Detect which cell encompasses the target text, then output its (X, Y) center coordinate. 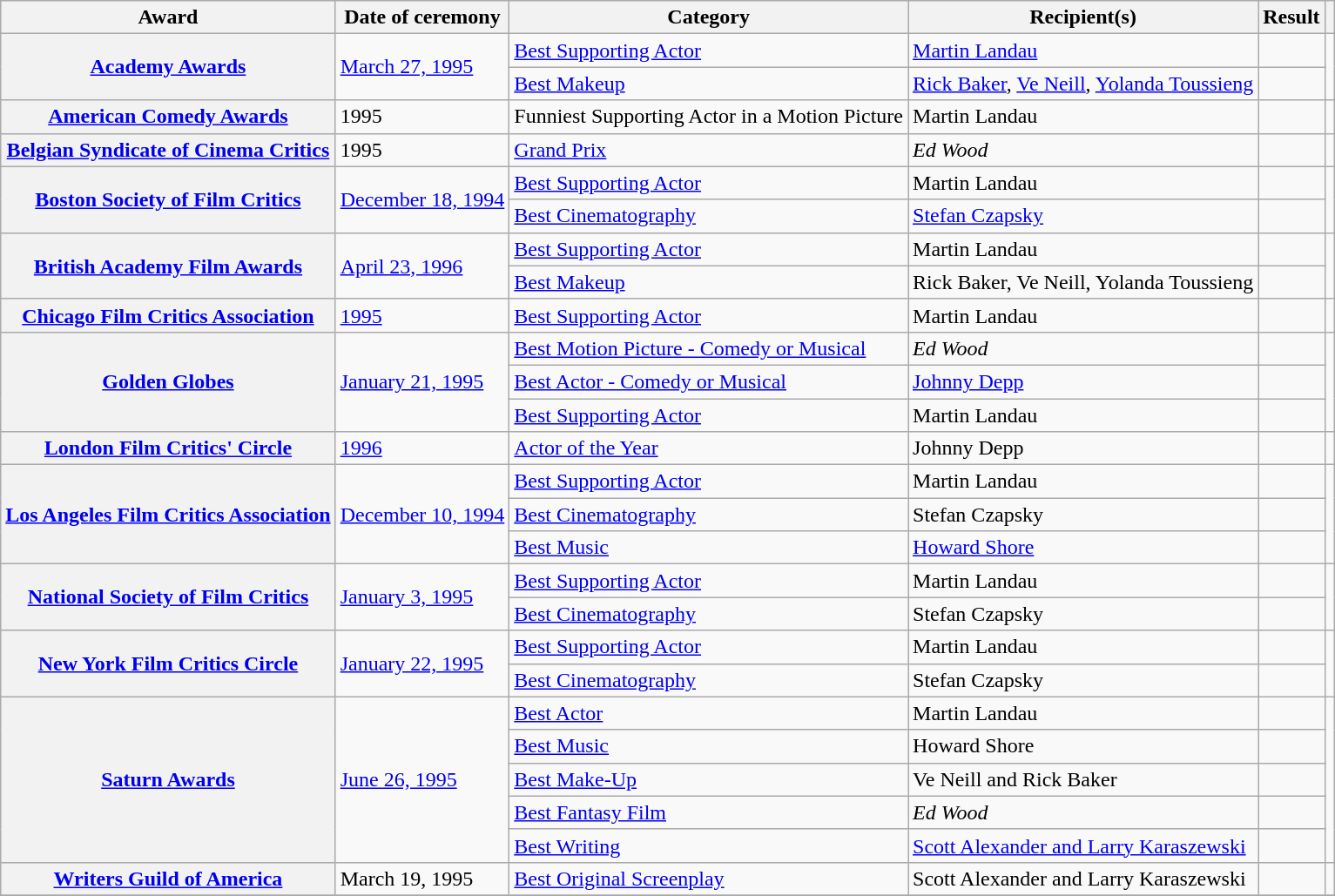
1996 (422, 448)
Date of ceremony (422, 17)
Actor of the Year (709, 448)
April 23, 1996 (422, 266)
British Academy Film Awards (168, 266)
Best Motion Picture - Comedy or Musical (709, 348)
Grand Prix (709, 150)
January 3, 1995 (422, 597)
Los Angeles Film Critics Association (168, 515)
Award (168, 17)
Funniest Supporting Actor in a Motion Picture (709, 117)
June 26, 1995 (422, 779)
March 19, 1995 (422, 879)
Best Fantasy Film (709, 812)
Saturn Awards (168, 779)
Best Original Screenplay (709, 879)
London Film Critics' Circle (168, 448)
American Comedy Awards (168, 117)
Boston Society of Film Critics (168, 199)
Category (709, 17)
Result (1291, 17)
New York Film Critics Circle (168, 664)
Golden Globes (168, 381)
March 27, 1995 (422, 67)
Best Writing (709, 845)
Writers Guild of America (168, 879)
Best Make-Up (709, 779)
Recipient(s) (1083, 17)
Ve Neill and Rick Baker (1083, 779)
Academy Awards (168, 67)
January 22, 1995 (422, 664)
Best Actor (709, 713)
Best Actor - Comedy or Musical (709, 381)
Belgian Syndicate of Cinema Critics (168, 150)
January 21, 1995 (422, 381)
Chicago Film Critics Association (168, 315)
December 10, 1994 (422, 515)
National Society of Film Critics (168, 597)
December 18, 1994 (422, 199)
